Return [x, y] of the center of cell containing provided text 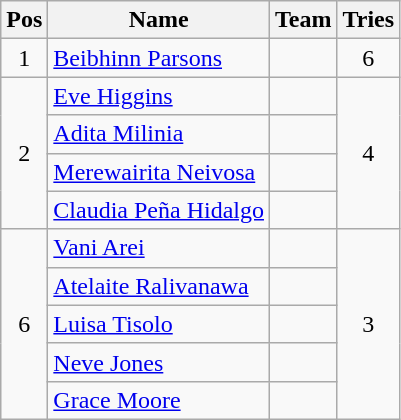
Beibhinn Parsons [159, 58]
Neve Jones [159, 362]
Adita Milinia [159, 134]
Claudia Peña Hidalgo [159, 210]
Merewairita Neivosa [159, 172]
Team [304, 20]
Name [159, 20]
Grace Moore [159, 400]
3 [368, 324]
Pos [24, 20]
Tries [368, 20]
Atelaite Ralivanawa [159, 286]
4 [368, 153]
Vani Arei [159, 248]
Luisa Tisolo [159, 324]
2 [24, 153]
1 [24, 58]
Eve Higgins [159, 96]
